Locate the cell with the specified text and output its [X, Y] center coordinate. 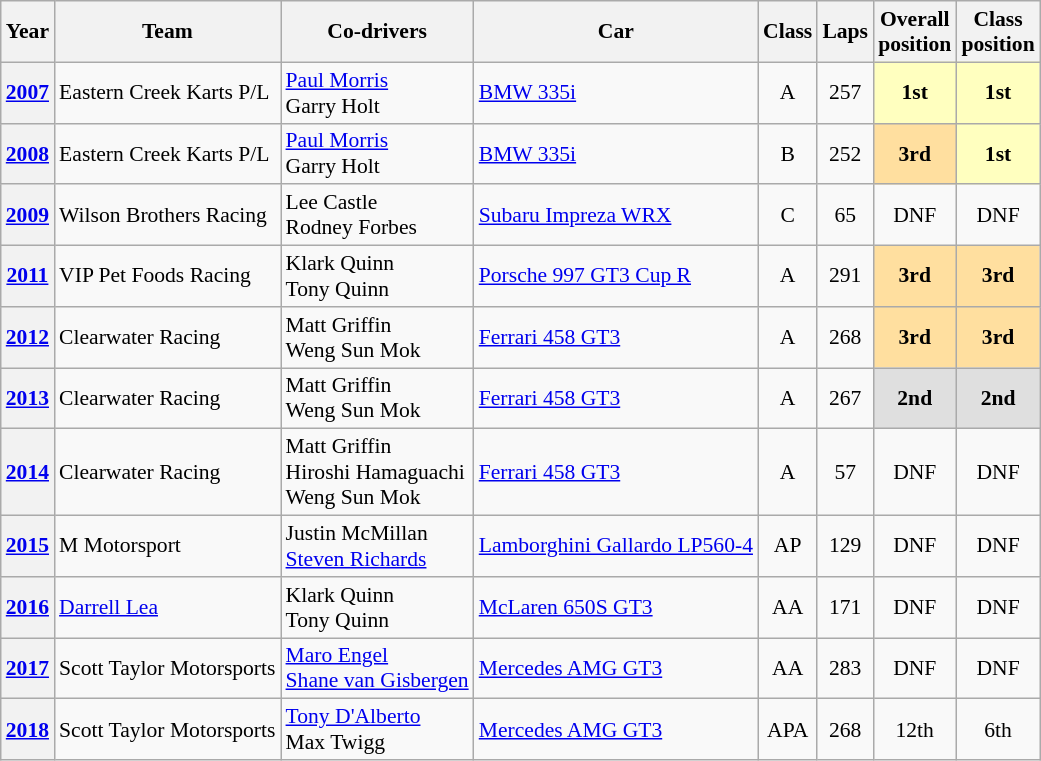
Justin McMillan Steven Richards [378, 546]
Year [28, 32]
M Motorsport [167, 546]
Darrell Lea [167, 608]
2015 [28, 546]
VIP Pet Foods Racing [167, 276]
2014 [28, 472]
252 [845, 154]
65 [845, 216]
2016 [28, 608]
Lamborghini Gallardo LP560-4 [616, 546]
B [788, 154]
257 [845, 92]
Porsche 997 GT3 Cup R [616, 276]
Maro Engel Shane van Gisbergen [378, 668]
Tony D'Alberto Max Twigg [378, 730]
Car [616, 32]
291 [845, 276]
C [788, 216]
2008 [28, 154]
2007 [28, 92]
283 [845, 668]
2012 [28, 338]
Overallposition [914, 32]
2018 [28, 730]
Subaru Impreza WRX [616, 216]
McLaren 650S GT3 [616, 608]
Team [167, 32]
57 [845, 472]
Co-drivers [378, 32]
Laps [845, 32]
2009 [28, 216]
267 [845, 398]
Class [788, 32]
2013 [28, 398]
2011 [28, 276]
2017 [28, 668]
Lee Castle Rodney Forbes [378, 216]
Classposition [998, 32]
6th [998, 730]
129 [845, 546]
AP [788, 546]
Wilson Brothers Racing [167, 216]
Matt Griffin Hiroshi Hamaguachi Weng Sun Mok [378, 472]
12th [914, 730]
APA [788, 730]
171 [845, 608]
